Determine the (x, y) coordinate at the center of the cell enclosing the given text.  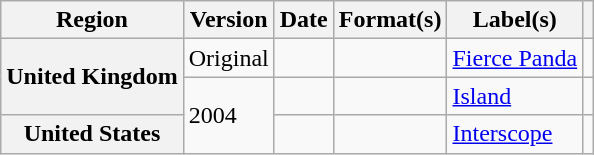
Date (304, 20)
United States (92, 134)
United Kingdom (92, 77)
Format(s) (390, 20)
Island (515, 96)
Label(s) (515, 20)
Region (92, 20)
Version (228, 20)
Original (228, 58)
2004 (228, 115)
Interscope (515, 134)
Fierce Panda (515, 58)
